Locate the cell with the specified text and output its [X, Y] center coordinate. 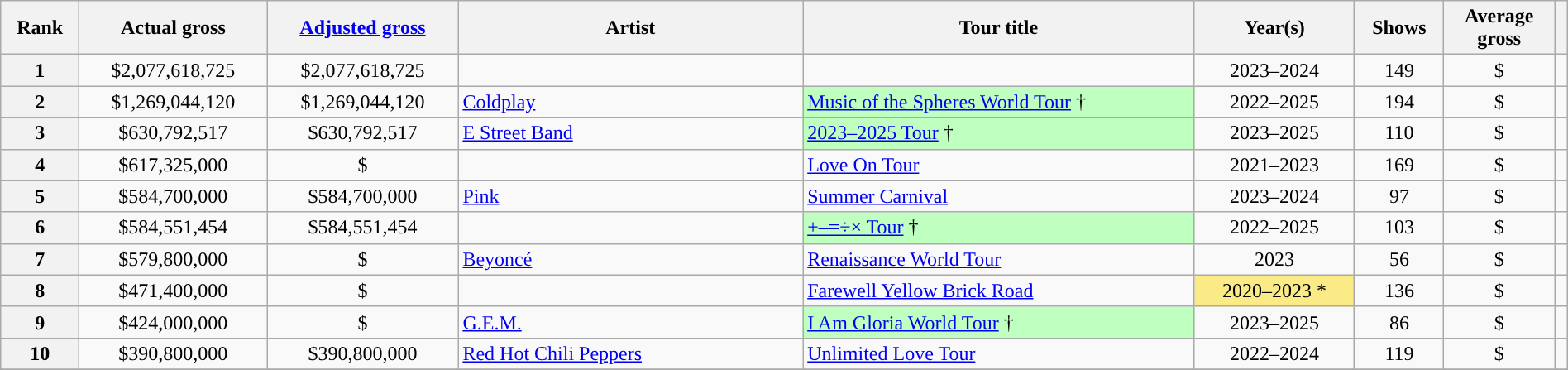
2021–2023 [1274, 165]
Year(s) [1274, 28]
194 [1399, 102]
I Am Gloria World Tour † [999, 322]
2022–2024 [1274, 353]
8 [40, 291]
$579,800,000 [174, 259]
+–=÷× Tour † [999, 228]
Actual gross [174, 28]
119 [1399, 353]
5 [40, 196]
169 [1399, 165]
9 [40, 322]
Adjusted gross [362, 28]
$424,000,000 [174, 322]
2 [40, 102]
Music of the Spheres World Tour † [999, 102]
6 [40, 228]
149 [1399, 70]
136 [1399, 291]
Coldplay [630, 102]
Renaissance World Tour [999, 259]
Unlimited Love Tour [999, 353]
$617,325,000 [174, 165]
Pink [630, 196]
Artist [630, 28]
Tour title [999, 28]
2020–2023 * [1274, 291]
$471,400,000 [174, 291]
86 [1399, 322]
2023–2025 Tour † [999, 133]
Rank [40, 28]
Shows [1399, 28]
10 [40, 353]
3 [40, 133]
Averagegross [1499, 28]
Beyoncé [630, 259]
Summer Carnival [999, 196]
G.E.M. [630, 322]
103 [1399, 228]
Love On Tour [999, 165]
2023 [1274, 259]
56 [1399, 259]
110 [1399, 133]
Red Hot Chili Peppers [630, 353]
7 [40, 259]
Farewell Yellow Brick Road [999, 291]
97 [1399, 196]
4 [40, 165]
1 [40, 70]
E Street Band [630, 133]
